Locate the cell with the specified text and output its (X, Y) center coordinate. 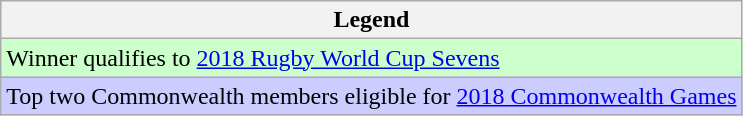
Top two Commonwealth members eligible for 2018 Commonwealth Games (372, 96)
Winner qualifies to 2018 Rugby World Cup Sevens (372, 58)
Legend (372, 20)
